Return (x, y) of the center of cell containing provided text 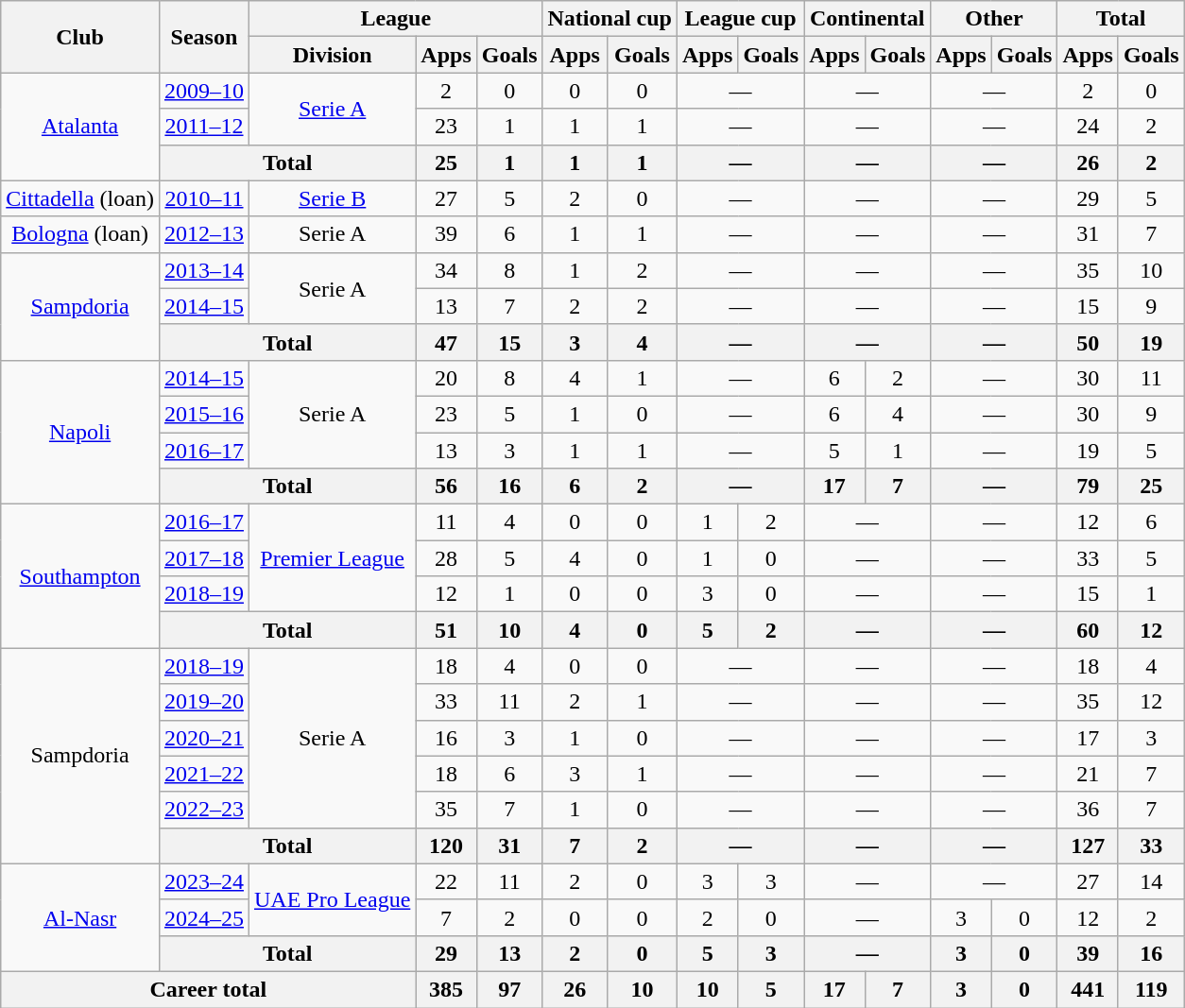
97 (509, 989)
2021–22 (204, 774)
50 (1088, 342)
120 (446, 846)
2024–25 (204, 917)
2023–24 (204, 881)
Premier League (332, 558)
Cittadella (loan) (80, 198)
21 (1088, 774)
385 (446, 989)
28 (446, 558)
2012–13 (204, 234)
51 (446, 630)
36 (1088, 810)
Club (80, 37)
Bologna (loan) (80, 234)
24 (1088, 127)
2011–12 (204, 127)
34 (446, 270)
22 (446, 881)
League (395, 19)
Career total (208, 989)
79 (1088, 487)
47 (446, 342)
20 (446, 378)
14 (1151, 881)
2015–16 (204, 414)
2009–10 (204, 91)
2010–11 (204, 198)
Southampton (80, 576)
Continental (867, 19)
2017–18 (204, 558)
2019–20 (204, 702)
Season (204, 37)
Napoli (80, 432)
119 (1151, 989)
2022–23 (204, 810)
Atalanta (80, 127)
National cup (610, 19)
Serie B (332, 198)
UAE Pro League (332, 899)
127 (1088, 846)
Division (332, 55)
441 (1088, 989)
League cup (740, 19)
2020–21 (204, 738)
Other (994, 19)
60 (1088, 630)
56 (446, 487)
2013–14 (204, 270)
Al-Nasr (80, 917)
